Provide the [x, y] coordinate of the cell's center where the given text is located.  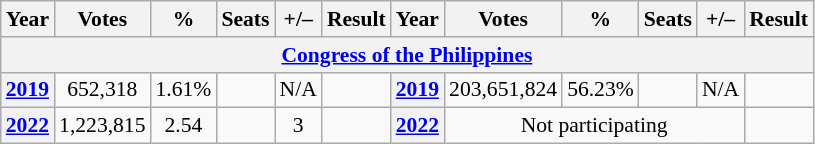
Not participating [594, 126]
1.61% [184, 90]
56.23% [600, 90]
1,223,815 [102, 126]
203,651,824 [503, 90]
3 [298, 126]
2.54 [184, 126]
Congress of the Philippines [407, 55]
652,318 [102, 90]
